Locate the cell with the specified text and output its [x, y] center coordinate. 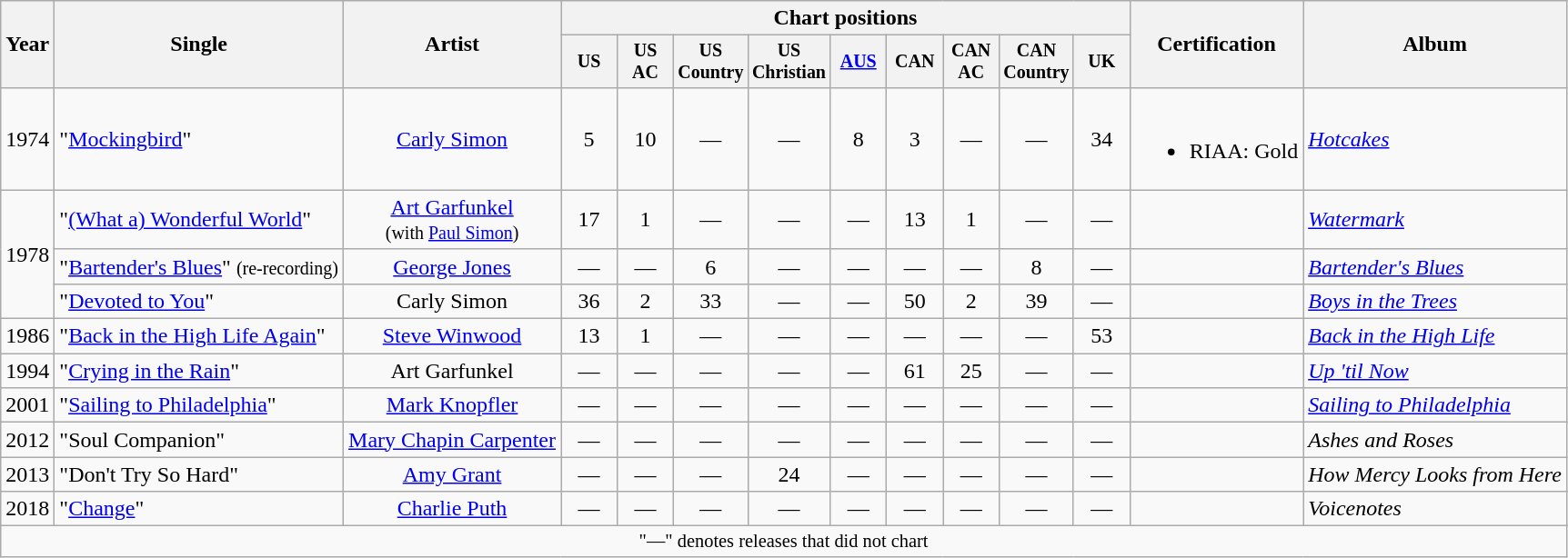
61 [915, 371]
Chart positions [846, 18]
53 [1101, 336]
17 [589, 220]
CAN Country [1037, 62]
10 [646, 138]
Up 'til Now [1435, 371]
Artist [453, 45]
Voicenotes [1435, 509]
CAN AC [971, 62]
24 [789, 474]
34 [1101, 138]
Art Garfunkel [453, 371]
Single [199, 45]
Watermark [1435, 220]
Charlie Puth [453, 509]
US Country [710, 62]
Mary Chapin Carpenter [453, 440]
5 [589, 138]
"Bartender's Blues" (re-recording) [199, 266]
"Back in the High Life Again" [199, 336]
Hotcakes [1435, 138]
"Change" [199, 509]
How Mercy Looks from Here [1435, 474]
2001 [27, 405]
"(What a) Wonderful World" [199, 220]
"Crying in the Rain" [199, 371]
3 [915, 138]
Year [27, 45]
Sailing to Philadelphia [1435, 405]
RIAA: Gold [1216, 138]
"Sailing to Philadelphia" [199, 405]
Amy Grant [453, 474]
33 [710, 301]
Mark Knopfler [453, 405]
1978 [27, 254]
36 [589, 301]
AUS [859, 62]
Back in the High Life [1435, 336]
US [589, 62]
Bartender's Blues [1435, 266]
6 [710, 266]
Boys in the Trees [1435, 301]
2012 [27, 440]
UK [1101, 62]
"Devoted to You" [199, 301]
"Mockingbird" [199, 138]
George Jones [453, 266]
1974 [27, 138]
US AC [646, 62]
Art Garfunkel(with Paul Simon) [453, 220]
1994 [27, 371]
Steve Winwood [453, 336]
CAN [915, 62]
39 [1037, 301]
Certification [1216, 45]
"Don't Try So Hard" [199, 474]
US Christian [789, 62]
"Soul Companion" [199, 440]
Ashes and Roses [1435, 440]
2013 [27, 474]
1986 [27, 336]
2018 [27, 509]
25 [971, 371]
50 [915, 301]
Album [1435, 45]
"—" denotes releases that did not chart [784, 542]
